Detect which cell encompasses the target text, then output its (x, y) center coordinate. 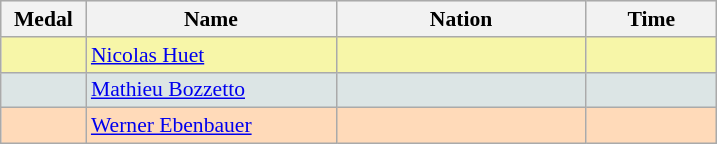
Mathieu Bozzetto (211, 90)
Time (651, 19)
Medal (44, 19)
Nicolas Huet (211, 55)
Werner Ebenbauer (211, 126)
Name (211, 19)
Nation (461, 19)
